Return (X, Y) of the center of cell containing provided text 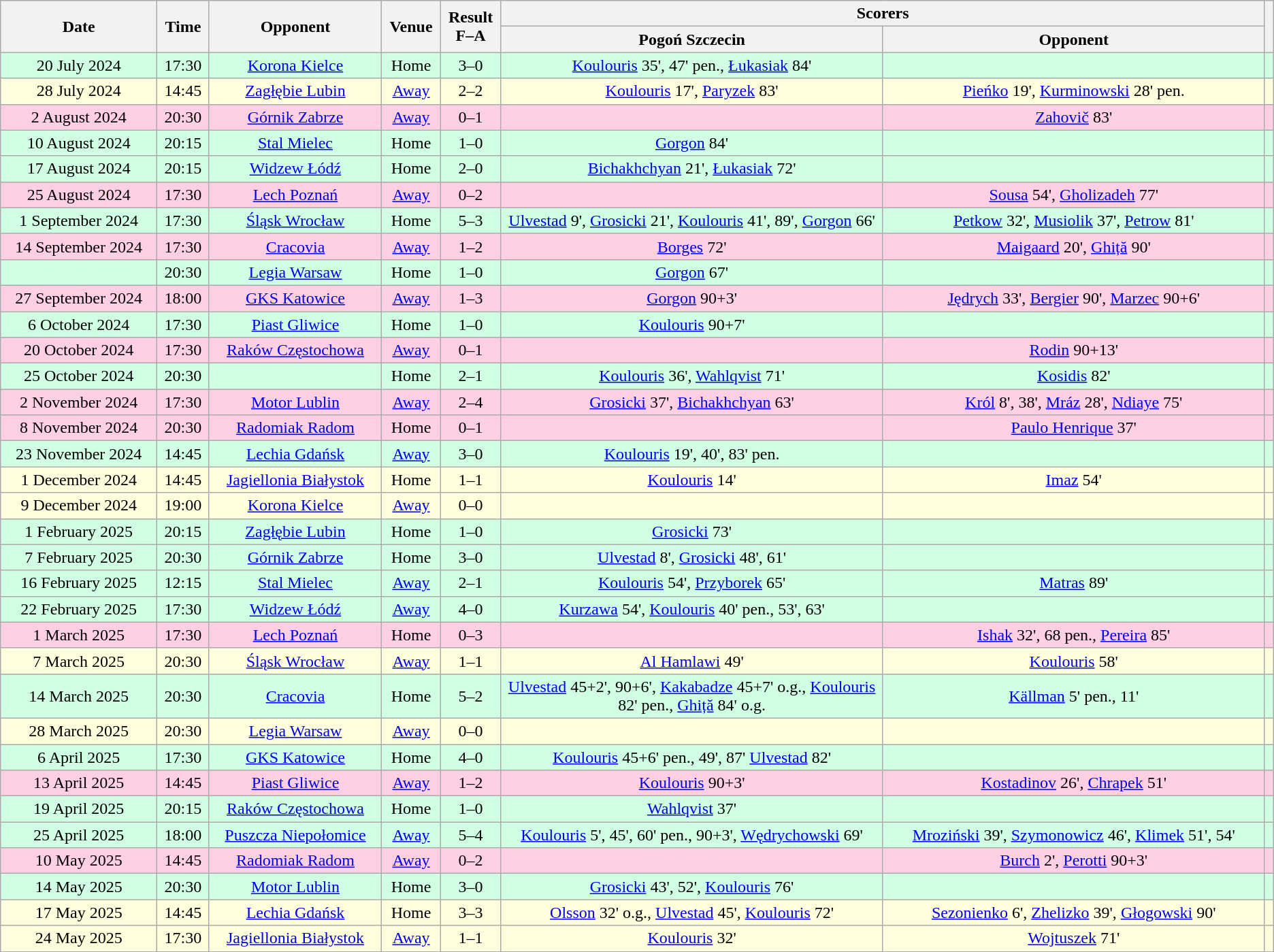
Sousa 54', Gholizadeh 77' (1074, 195)
Koulouris 14' (691, 480)
Koulouris 32' (691, 938)
Zahovič 83' (1074, 117)
20 October 2024 (79, 350)
ResultF–A (471, 27)
Burch 2', Perotti 90+3' (1074, 861)
19:00 (183, 506)
Gorgon 84' (691, 143)
10 May 2025 (79, 861)
Venue (411, 27)
Mroziński 39', Szymonowicz 46', Klimek 51', 54' (1074, 835)
Koulouris 58' (1074, 661)
7 March 2025 (79, 661)
Petkow 32', Musiolik 37', Petrow 81' (1074, 220)
22 February 2025 (79, 609)
2–0 (471, 169)
1 December 2024 (79, 480)
Grosicki 43', 52', Koulouris 76' (691, 887)
Kosidis 82' (1074, 376)
Koulouris 45+6' pen., 49', 87' Ulvestad 82' (691, 757)
Paulo Henrique 37' (1074, 428)
1–3 (471, 298)
14 May 2025 (79, 887)
Koulouris 36', Wahlqvist 71' (691, 376)
5–3 (471, 220)
Gorgon 67' (691, 272)
20 July 2024 (79, 65)
Maigaard 20', Ghiță 90' (1074, 246)
5–4 (471, 835)
1 March 2025 (79, 635)
25 August 2024 (79, 195)
Jędrych 33', Bergier 90', Marzec 90+6' (1074, 298)
Time (183, 27)
1 September 2024 (79, 220)
1 February 2025 (79, 531)
6 October 2024 (79, 325)
Wojtuszek 71' (1074, 938)
3–3 (471, 913)
Olsson 32' o.g., Ulvestad 45', Koulouris 72' (691, 913)
Sezonienko 6', Zhelizko 39', Głogowski 90' (1074, 913)
Koulouris 19', 40', 83' pen. (691, 454)
Grosicki 73' (691, 531)
Borges 72' (691, 246)
Koulouris 90+7' (691, 325)
13 April 2025 (79, 783)
Scorers (883, 14)
Ulvestad 9', Grosicki 21', Koulouris 41', 89', Gorgon 66' (691, 220)
Król 8', 38', Mráz 28', Ndiaye 75' (1074, 402)
Ulvestad 45+2', 90+6', Kakabadze 45+7' o.g., Koulouris 82' pen., Ghiță 84' o.g. (691, 695)
Rodin 90+13' (1074, 350)
Koulouris 5', 45', 60' pen., 90+3', Wędrychowski 69' (691, 835)
Al Hamlawi 49' (691, 661)
Date (79, 27)
23 November 2024 (79, 454)
9 December 2024 (79, 506)
2–4 (471, 402)
Pogoń Szczecin (691, 39)
Ishak 32', 68 pen., Pereira 85' (1074, 635)
Koulouris 90+3' (691, 783)
Grosicki 37', Bichakhchyan 63' (691, 402)
17 May 2025 (79, 913)
28 March 2025 (79, 731)
6 April 2025 (79, 757)
Kostadinov 26', Chrapek 51' (1074, 783)
Ulvestad 8', Grosicki 48', 61' (691, 557)
2 August 2024 (79, 117)
24 May 2025 (79, 938)
Gorgon 90+3' (691, 298)
2 November 2024 (79, 402)
17 August 2024 (79, 169)
Bichakhchyan 21', Łukasiak 72' (691, 169)
16 February 2025 (79, 583)
Matras 89' (1074, 583)
8 November 2024 (79, 428)
27 September 2024 (79, 298)
25 October 2024 (79, 376)
12:15 (183, 583)
14 March 2025 (79, 695)
14 September 2024 (79, 246)
Koulouris 35', 47' pen., Łukasiak 84' (691, 65)
2–2 (471, 91)
0–3 (471, 635)
Koulouris 17', Paryzek 83' (691, 91)
10 August 2024 (79, 143)
Imaz 54' (1074, 480)
19 April 2025 (79, 809)
5–2 (471, 695)
25 April 2025 (79, 835)
28 July 2024 (79, 91)
Källman 5' pen., 11' (1074, 695)
7 February 2025 (79, 557)
Kurzawa 54', Koulouris 40' pen., 53', 63' (691, 609)
Wahlqvist 37' (691, 809)
Pieńko 19', Kurminowski 28' pen. (1074, 91)
Puszcza Niepołomice (295, 835)
Koulouris 54', Przyborek 65' (691, 583)
